From the cell containing the given text, extract its center point as [x, y] coordinate. 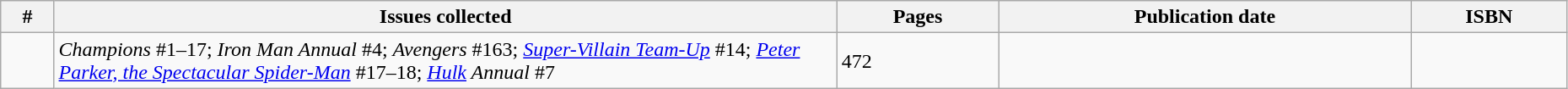
Issues collected [445, 17]
# [27, 17]
Pages [918, 17]
Publication date [1205, 17]
Champions #1–17; Iron Man Annual #4; Avengers #163; Super-Villain Team-Up #14; Peter Parker, the Spectacular Spider-Man #17–18; Hulk Annual #7 [445, 61]
472 [918, 61]
ISBN [1489, 17]
